Provide the (X, Y) coordinate of the cell's center where the given text is located.  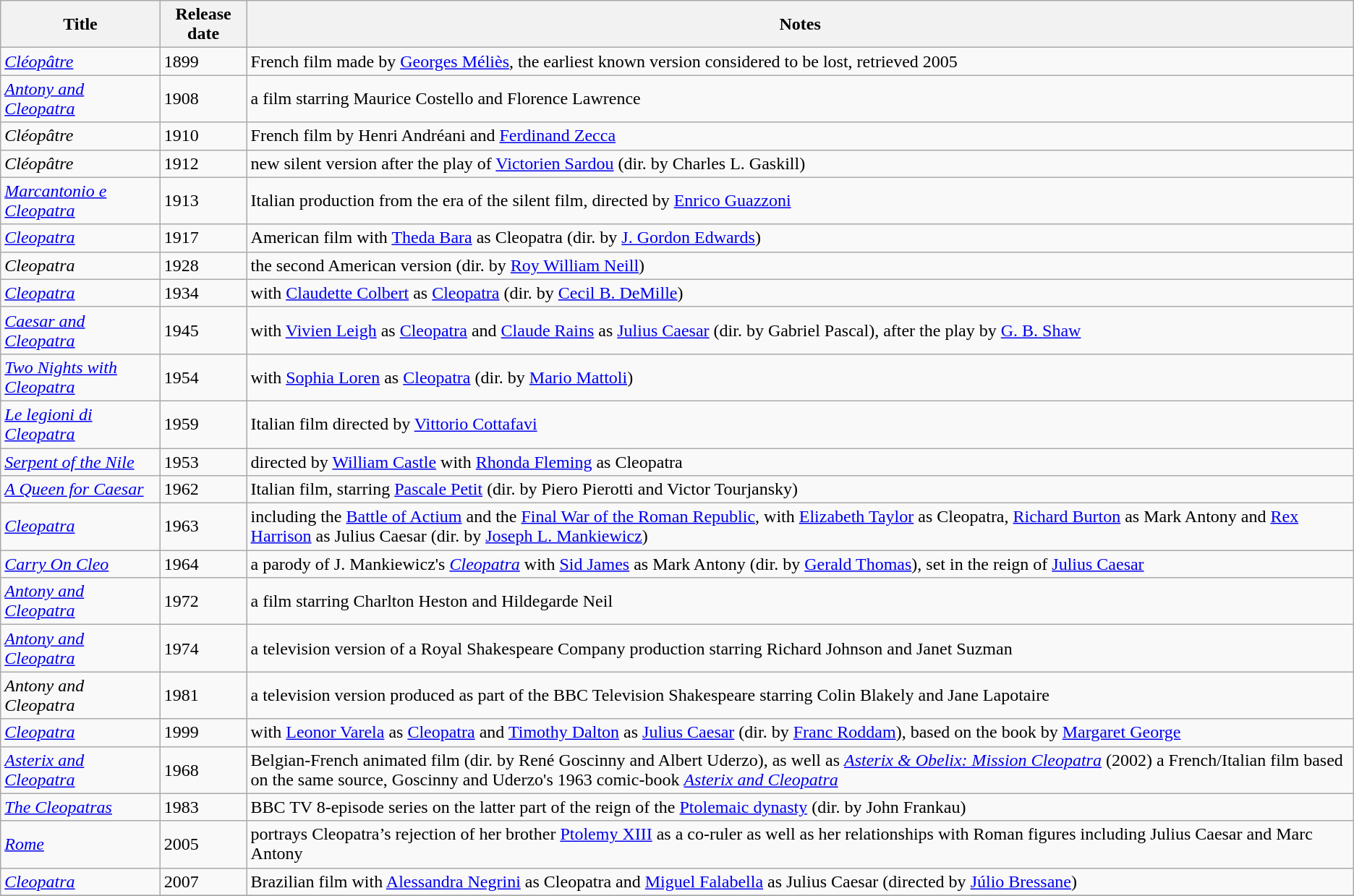
1983 (203, 807)
1945 (203, 330)
Serpent of the Nile (80, 462)
1962 (203, 490)
Le legioni di Cleopatra (80, 424)
1953 (203, 462)
Italian film directed by Vittorio Cottafavi (800, 424)
Italian film, starring Pascale Petit (dir. by Piero Pierotti and Victor Tourjansky) (800, 490)
1964 (203, 564)
2007 (203, 882)
A Queen for Caesar (80, 490)
Asterix and Cleopatra (80, 769)
Marcantonio e Cleopatra (80, 201)
1968 (203, 769)
with Vivien Leigh as Cleopatra and Claude Rains as Julius Caesar (dir. by Gabriel Pascal), after the play by G. B. Shaw (800, 330)
1972 (203, 602)
with Claudette Colbert as Cleopatra (dir. by Cecil B. DeMille) (800, 293)
Title (80, 25)
Notes (800, 25)
Brazilian film with Alessandra Negrini as Cleopatra and Miguel Falabella as Julius Caesar (directed by Júlio Bressane) (800, 882)
a television version produced as part of the BBC Television Shakespeare starring Colin Blakely and Jane Lapotaire (800, 696)
Two Nights with Cleopatra (80, 377)
1899 (203, 61)
American film with Theda Bara as Cleopatra (dir. by J. Gordon Edwards) (800, 238)
Carry On Cleo (80, 564)
the second American version (dir. by Roy William Neill) (800, 265)
Rome (80, 845)
1917 (203, 238)
a film starring Charlton Heston and Hildegarde Neil (800, 602)
a television version of a Royal Shakespeare Company production starring Richard Johnson and Janet Suzman (800, 648)
a parody of J. Mankiewicz's Cleopatra with Sid James as Mark Antony (dir. by Gerald Thomas), set in the reign of Julius Caesar (800, 564)
1963 (203, 526)
1928 (203, 265)
1999 (203, 733)
Release date (203, 25)
1981 (203, 696)
with Leonor Varela as Cleopatra and Timothy Dalton as Julius Caesar (dir. by Franc Roddam), based on the book by Margaret George (800, 733)
2005 (203, 845)
Caesar and Cleopatra (80, 330)
French film by Henri Andréani and Ferdinand Zecca (800, 136)
a film starring Maurice Costello and Florence Lawrence (800, 98)
directed by William Castle with Rhonda Fleming as Cleopatra (800, 462)
1934 (203, 293)
new silent version after the play of Victorien Sardou (dir. by Charles L. Gaskill) (800, 163)
1954 (203, 377)
1912 (203, 163)
The Cleopatras (80, 807)
1974 (203, 648)
1913 (203, 201)
French film made by Georges Méliès, the earliest known version considered to be lost, retrieved 2005 (800, 61)
1959 (203, 424)
1908 (203, 98)
with Sophia Loren as Cleopatra (dir. by Mario Mattoli) (800, 377)
Italian production from the era of the silent film, directed by Enrico Guazzoni (800, 201)
BBC TV 8-episode series on the latter part of the reign of the Ptolemaic dynasty (dir. by John Frankau) (800, 807)
1910 (203, 136)
